Locate the cell with the specified text and output its [x, y] center coordinate. 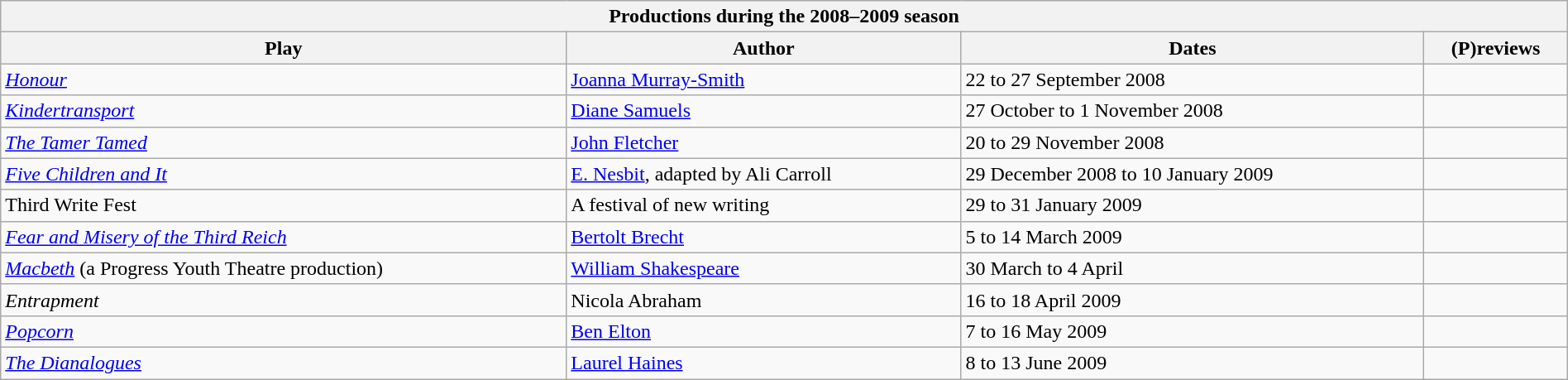
Five Children and It [284, 174]
E. Nesbit, adapted by Ali Carroll [764, 174]
Productions during the 2008–2009 season [784, 17]
(P)reviews [1495, 48]
A festival of new writing [764, 205]
16 to 18 April 2009 [1193, 300]
20 to 29 November 2008 [1193, 142]
The Dianalogues [284, 363]
7 to 16 May 2009 [1193, 331]
Macbeth (a Progress Youth Theatre production) [284, 268]
Play [284, 48]
27 October to 1 November 2008 [1193, 111]
Popcorn [284, 331]
30 March to 4 April [1193, 268]
29 December 2008 to 10 January 2009 [1193, 174]
The Tamer Tamed [284, 142]
Ben Elton [764, 331]
Fear and Misery of the Third Reich [284, 237]
5 to 14 March 2009 [1193, 237]
Third Write Fest [284, 205]
Author [764, 48]
Diane Samuels [764, 111]
Laurel Haines [764, 363]
Entrapment [284, 300]
Nicola Abraham [764, 300]
Honour [284, 79]
8 to 13 June 2009 [1193, 363]
29 to 31 January 2009 [1193, 205]
Joanna Murray-Smith [764, 79]
22 to 27 September 2008 [1193, 79]
Dates [1193, 48]
Kindertransport [284, 111]
Bertolt Brecht [764, 237]
William Shakespeare [764, 268]
John Fletcher [764, 142]
